Pinpoint the cell where the given text exists, returning its (X, Y) midpoint coordinate. 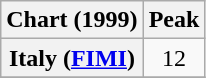
12 (174, 58)
Chart (1999) (72, 20)
Peak (174, 20)
Italy (FIMI) (72, 58)
